Extract the [X, Y] coordinate from the center of the cell holding the provided text.  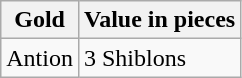
Value in pieces [159, 20]
Antion [40, 58]
Gold [40, 20]
3 Shiblons [159, 58]
